Return (x, y) of the center of cell containing provided text 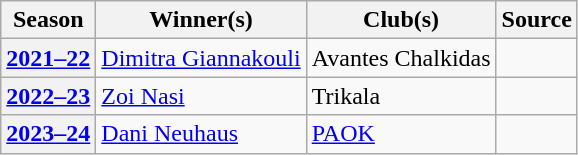
Winner(s) (201, 20)
2023–24 (48, 134)
Dimitra Giannakouli (201, 58)
Season (48, 20)
2022–23 (48, 96)
Zoi Nasi (201, 96)
2021–22 (48, 58)
Trikala (401, 96)
Club(s) (401, 20)
Dani Neuhaus (201, 134)
PAOK (401, 134)
Avantes Chalkidas (401, 58)
Source (536, 20)
